Pinpoint the cell where the given text exists, returning its (x, y) midpoint coordinate. 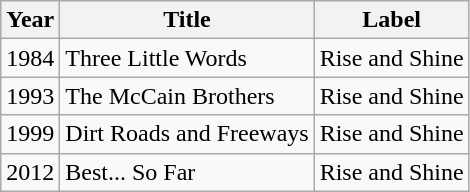
Label (392, 20)
Title (187, 20)
Year (30, 20)
Three Little Words (187, 58)
Best... So Far (187, 172)
1984 (30, 58)
Dirt Roads and Freeways (187, 134)
The McCain Brothers (187, 96)
1993 (30, 96)
1999 (30, 134)
2012 (30, 172)
